Return (x, y) of the center of cell containing provided text 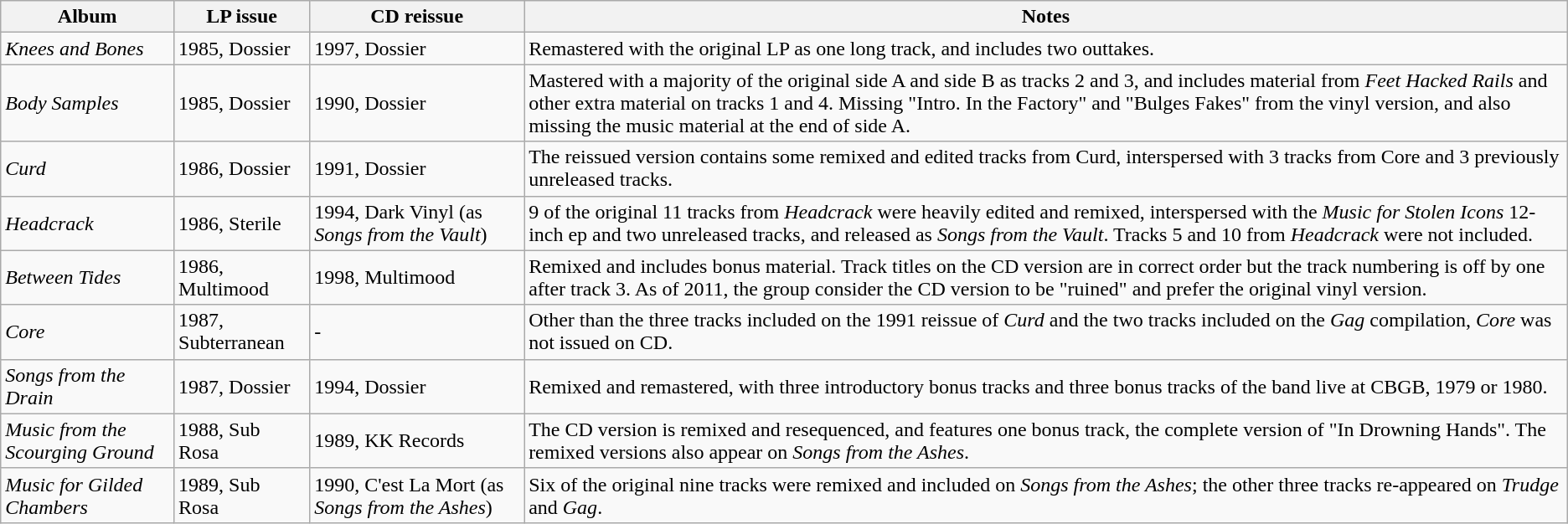
1994, Dark Vinyl (as Songs from the Vault) (417, 223)
Remastered with the original LP as one long track, and includes two outtakes. (1046, 49)
CD reissue (417, 17)
1987, Dossier (242, 387)
Music for Gilded Chambers (87, 496)
- (417, 331)
LP issue (242, 17)
Knees and Bones (87, 49)
1986, Dossier (242, 169)
1989, Sub Rosa (242, 496)
Music from the Scourging Ground (87, 440)
1986, Sterile (242, 223)
1990, C'est La Mort (as Songs from the Ashes) (417, 496)
1991, Dossier (417, 169)
1987, Subterranean (242, 331)
Core (87, 331)
Between Tides (87, 278)
1986, Multimood (242, 278)
1988, Sub Rosa (242, 440)
1994, Dossier (417, 387)
The reissued version contains some remixed and edited tracks from Curd, interspersed with 3 tracks from Core and 3 previously unreleased tracks. (1046, 169)
Body Samples (87, 103)
Notes (1046, 17)
Songs from the Drain (87, 387)
Album (87, 17)
1989, KK Records (417, 440)
1998, Multimood (417, 278)
Other than the three tracks included on the 1991 reissue of Curd and the two tracks included on the Gag compilation, Core was not issued on CD. (1046, 331)
Remixed and remastered, with three introductory bonus tracks and three bonus tracks of the band live at CBGB, 1979 or 1980. (1046, 387)
1997, Dossier (417, 49)
Curd (87, 169)
Headcrack (87, 223)
1990, Dossier (417, 103)
Six of the original nine tracks were remixed and included on Songs from the Ashes; the other three tracks re-appeared on Trudge and Gag. (1046, 496)
